Pinpoint the cell where the given text exists, returning its (x, y) midpoint coordinate. 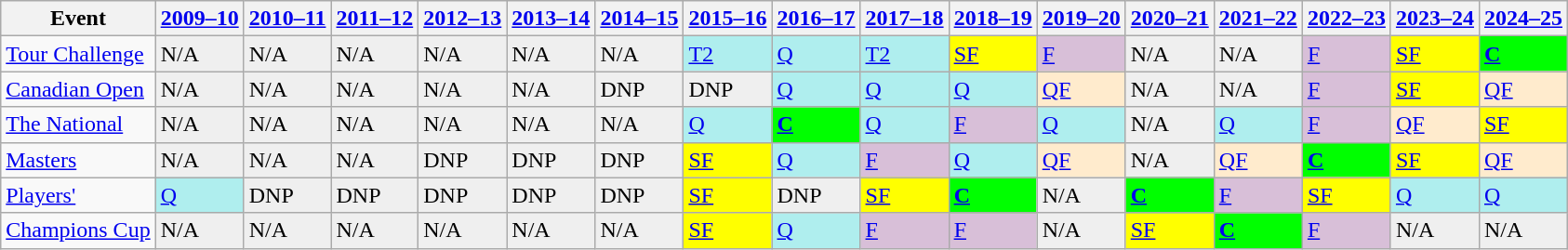
2024–25 (1523, 19)
Canadian Open (78, 89)
2020–21 (1170, 19)
2013–14 (551, 19)
Tour Challenge (78, 54)
2021–22 (1257, 19)
2016–17 (817, 19)
The National (78, 125)
Event (78, 19)
2017–18 (904, 19)
2018–19 (993, 19)
2009–10 (199, 19)
2011–12 (375, 19)
2012–13 (463, 19)
Players' (78, 195)
2010–11 (287, 19)
2015–16 (727, 19)
2019–20 (1081, 19)
2023–24 (1434, 19)
2014–15 (640, 19)
2022–23 (1347, 19)
Champions Cup (78, 230)
Masters (78, 160)
